Find where the given text appears and provide that cell's center as (X, Y) coordinate. 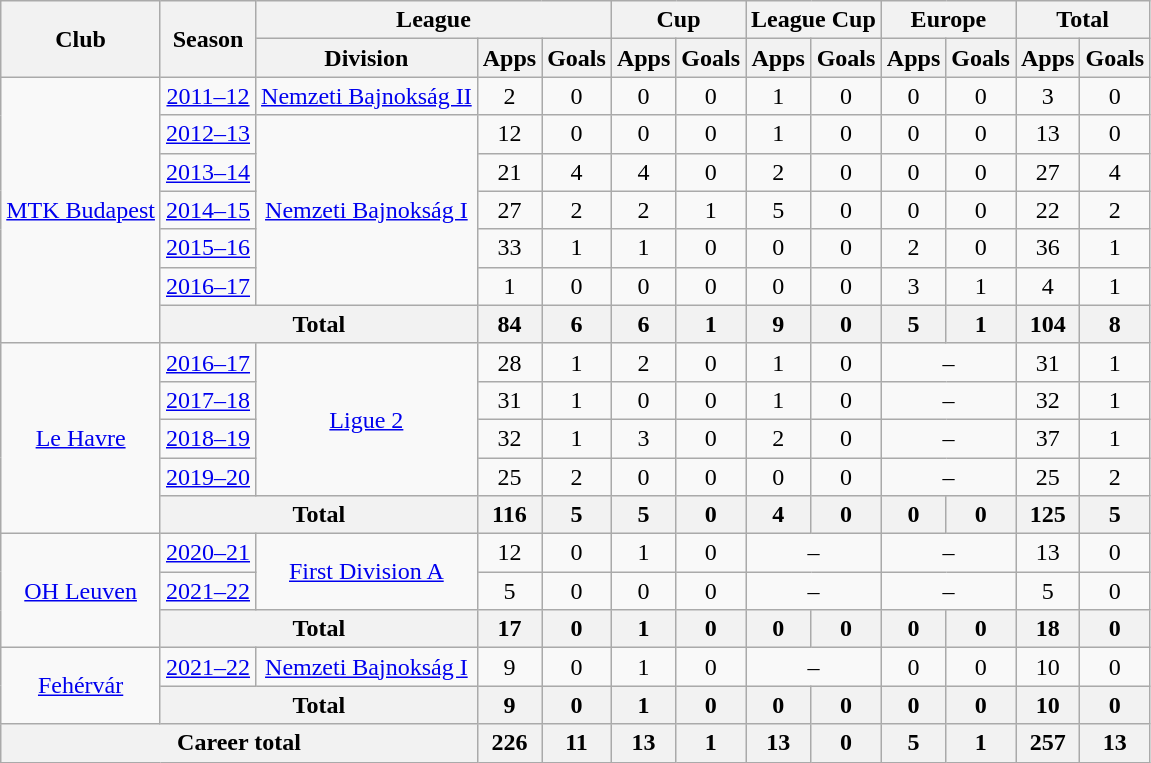
2014–15 (208, 210)
Fehérvár (81, 686)
Europe (948, 20)
First Division A (367, 572)
22 (1048, 210)
League (434, 20)
Nemzeti Bajnokság II (367, 96)
Ligue 2 (367, 419)
257 (1048, 743)
18 (1048, 629)
17 (509, 629)
League Cup (814, 20)
2019–20 (208, 477)
Le Havre (81, 438)
104 (1048, 324)
Club (81, 39)
33 (509, 248)
11 (577, 743)
2011–12 (208, 96)
Cup (678, 20)
2012–13 (208, 134)
2018–19 (208, 438)
21 (509, 172)
2017–18 (208, 400)
84 (509, 324)
2015–16 (208, 248)
8 (1115, 324)
Season (208, 39)
36 (1048, 248)
125 (1048, 515)
2020–21 (208, 553)
Division (367, 58)
Career total (239, 743)
2013–14 (208, 172)
226 (509, 743)
37 (1048, 438)
MTK Budapest (81, 210)
OH Leuven (81, 591)
116 (509, 515)
28 (509, 362)
